Scan for the cell matching the given text and deliver its (X, Y) coordinate at center. 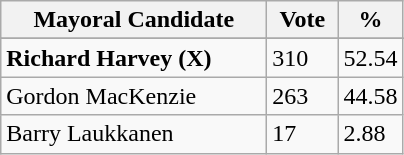
17 (302, 134)
Barry Laukkanen (134, 134)
Richard Harvey (X) (134, 58)
263 (302, 96)
310 (302, 58)
2.88 (370, 134)
Gordon MacKenzie (134, 96)
Vote (302, 20)
Mayoral Candidate (134, 20)
% (370, 20)
52.54 (370, 58)
44.58 (370, 96)
